Return the [X, Y] coordinate for the center point of the cell that contains the specified text.  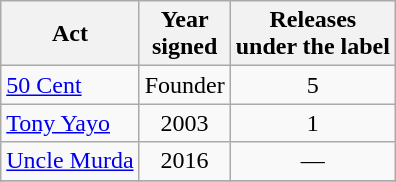
— [312, 161]
Releases under the label [312, 34]
Year signed [184, 34]
Founder [184, 85]
5 [312, 85]
1 [312, 123]
Uncle Murda [70, 161]
2016 [184, 161]
2003 [184, 123]
50 Cent [70, 85]
Act [70, 34]
Tony Yayo [70, 123]
